For the text-containing cell, return its midpoint in [x, y] coordinate format. 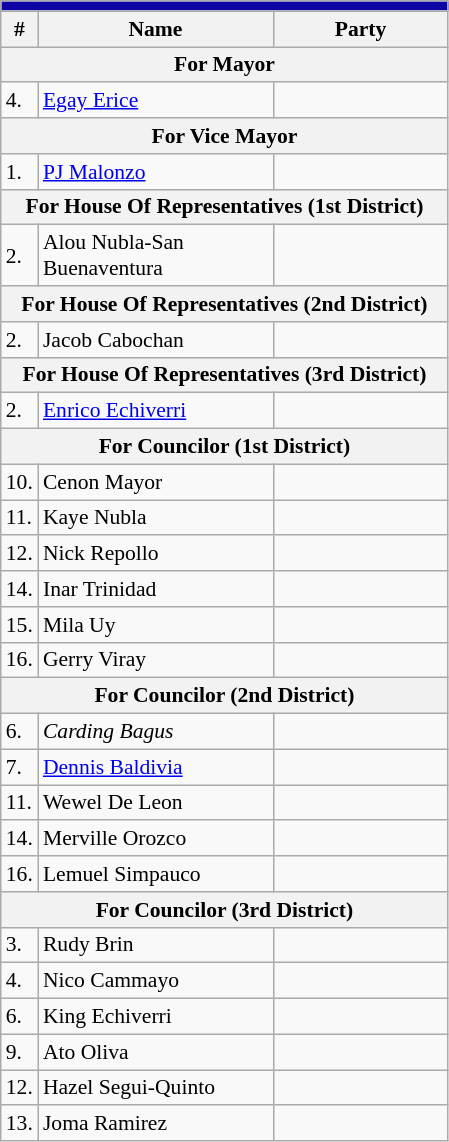
For House Of Representatives (3rd District) [224, 375]
Merville Orozco [156, 839]
Name [156, 29]
Joma Ramirez [156, 1124]
Egay Erice [156, 101]
Nick Repollo [156, 554]
For Councilor (2nd District) [224, 696]
Wewel De Leon [156, 803]
13. [20, 1124]
Kaye Nubla [156, 518]
Alou Nubla-San Buenaventura [156, 256]
PJ Malonzo [156, 172]
For Councilor (3rd District) [224, 910]
9. [20, 1052]
3. [20, 945]
Ato Oliva [156, 1052]
# [20, 29]
Lemuel Simpauco [156, 874]
Carding Bagus [156, 732]
15. [20, 625]
For Vice Mayor [224, 136]
Jacob Cabochan [156, 340]
Inar Trinidad [156, 589]
Gerry Viray [156, 660]
Mila Uy [156, 625]
For House Of Representatives (1st District) [224, 207]
Enrico Echiverri [156, 411]
1. [20, 172]
7. [20, 767]
For House Of Representatives (2nd District) [224, 304]
Hazel Segui-Quinto [156, 1088]
Rudy Brin [156, 945]
Nico Cammayo [156, 981]
For Mayor [224, 65]
King Echiverri [156, 1017]
For Councilor (1st District) [224, 447]
Cenon Mayor [156, 482]
10. [20, 482]
Dennis Baldivia [156, 767]
Party [360, 29]
